Return [x, y] of the center of cell containing provided text 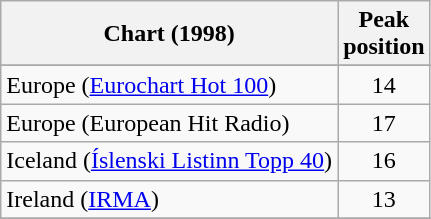
Iceland (Íslenski Listinn Topp 40) [170, 161]
14 [384, 85]
Europe (European Hit Radio) [170, 123]
17 [384, 123]
Chart (1998) [170, 34]
Europe (Eurochart Hot 100) [170, 85]
16 [384, 161]
Ireland (IRMA) [170, 199]
13 [384, 199]
Peakposition [384, 34]
